Detect which cell encompasses the target text, then output its (x, y) center coordinate. 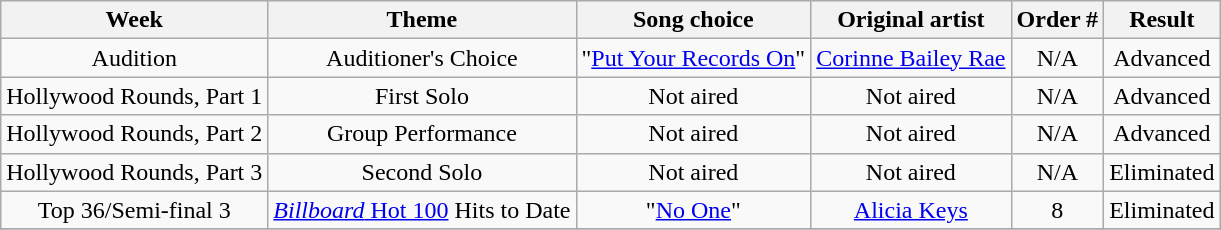
Hollywood Rounds, Part 1 (134, 96)
Hollywood Rounds, Part 3 (134, 172)
8 (1058, 210)
Billboard Hot 100 Hits to Date (422, 210)
"Put Your Records On" (694, 58)
Result (1162, 20)
Original artist (911, 20)
Group Performance (422, 134)
First Solo (422, 96)
Audition (134, 58)
Corinne Bailey Rae (911, 58)
Top 36/Semi-final 3 (134, 210)
Second Solo (422, 172)
Song choice (694, 20)
"No One" (694, 210)
Alicia Keys (911, 210)
Order # (1058, 20)
Auditioner's Choice (422, 58)
Theme (422, 20)
Hollywood Rounds, Part 2 (134, 134)
Week (134, 20)
